Provide the [x, y] coordinate of the cell's center where the given text is located.  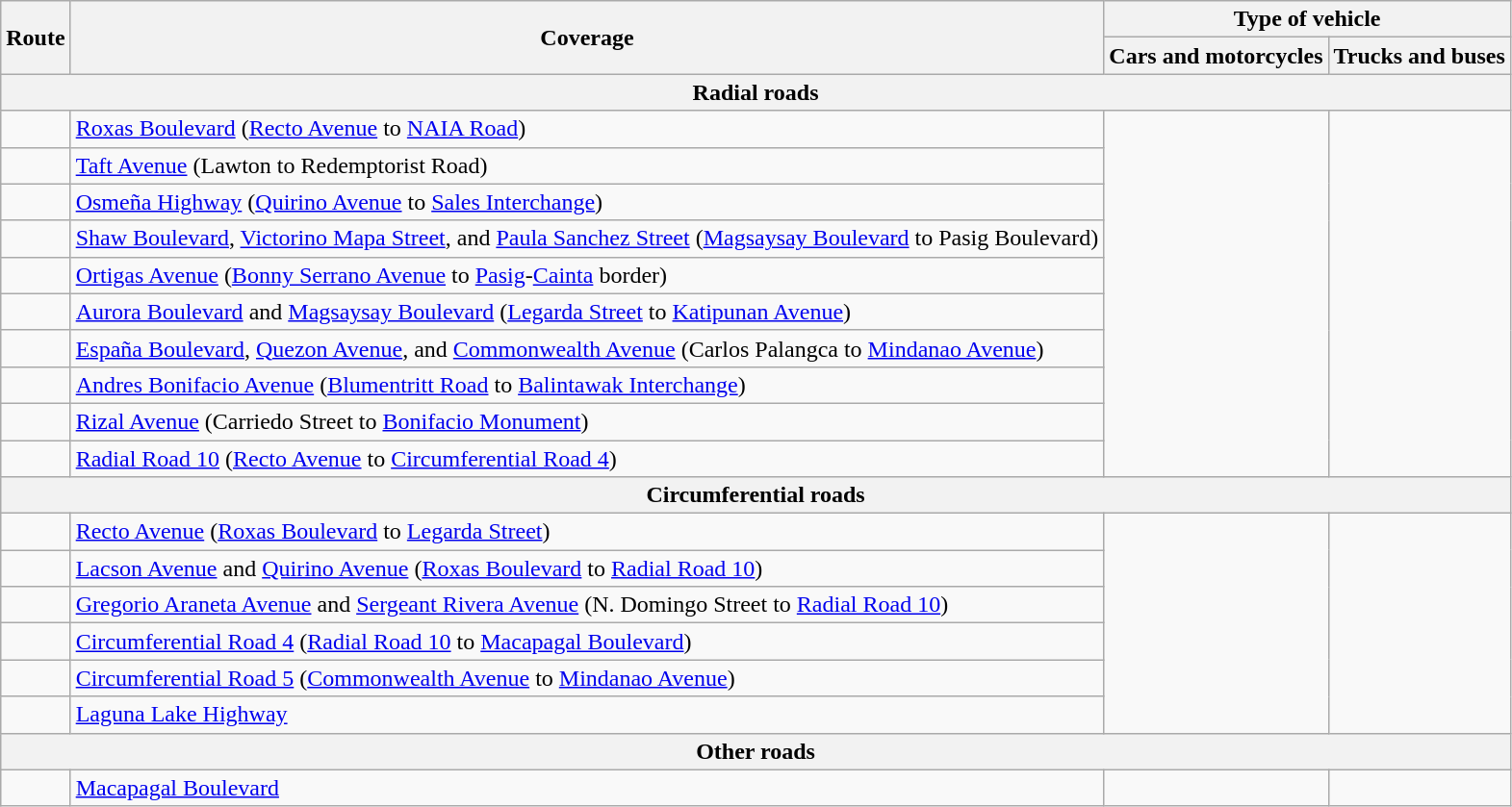
Osmeña Highway (Quirino Avenue to Sales Interchange) [587, 202]
Shaw Boulevard, Victorino Mapa Street, and Paula Sanchez Street (Magsaysay Boulevard to Pasig Boulevard) [587, 239]
Radial roads [756, 92]
Laguna Lake Highway [587, 715]
Rizal Avenue (Carriedo Street to Bonifacio Monument) [587, 421]
Cars and motorcycles [1217, 56]
Taft Avenue (Lawton to Redemptorist Road) [587, 165]
Type of vehicle [1307, 19]
Macapagal Boulevard [587, 788]
Circumferential Road 4 (Radial Road 10 to Macapagal Boulevard) [587, 642]
Other roads [756, 751]
Ortigas Avenue (Bonny Serrano Avenue to Pasig-Cainta border) [587, 275]
Coverage [587, 38]
Radial Road 10 (Recto Avenue to Circumferential Road 4) [587, 459]
España Boulevard, Quezon Avenue, and Commonwealth Avenue (Carlos Palangca to Mindanao Avenue) [587, 348]
Roxas Boulevard (Recto Avenue to NAIA Road) [587, 129]
Gregorio Araneta Avenue and Sergeant Rivera Avenue (N. Domingo Street to Radial Road 10) [587, 605]
Lacson Avenue and Quirino Avenue (Roxas Boulevard to Radial Road 10) [587, 568]
Recto Avenue (Roxas Boulevard to Legarda Street) [587, 532]
Circumferential Road 5 (Commonwealth Avenue to Mindanao Avenue) [587, 678]
Aurora Boulevard and Magsaysay Boulevard (Legarda Street to Katipunan Avenue) [587, 312]
Route [36, 38]
Andres Bonifacio Avenue (Blumentritt Road to Balintawak Interchange) [587, 385]
Trucks and buses [1419, 56]
Circumferential roads [756, 495]
